Capture the cell that displays the provided text and extract its (x, y) central coordinate. 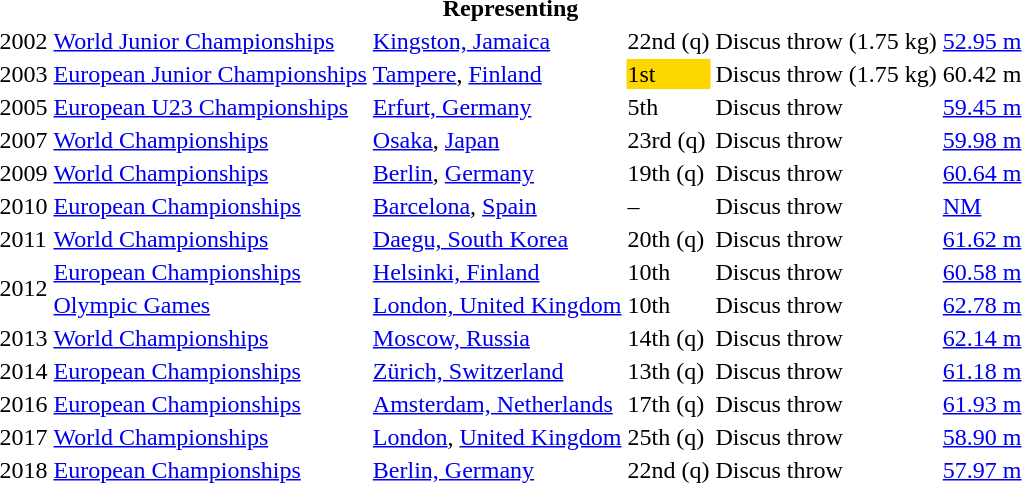
Tampere, Finland (497, 74)
Olympic Games (210, 305)
5th (668, 107)
25th (q) (668, 437)
World Junior Championships (210, 41)
European Junior Championships (210, 74)
17th (q) (668, 404)
19th (q) (668, 173)
23rd (q) (668, 140)
20th (q) (668, 239)
14th (q) (668, 338)
22nd (q) (668, 41)
Osaka, Japan (497, 140)
Daegu, South Korea (497, 239)
Kingston, Jamaica (497, 41)
Moscow, Russia (497, 338)
Berlin, Germany (497, 173)
Amsterdam, Netherlands (497, 404)
– (668, 206)
Erfurt, Germany (497, 107)
Helsinki, Finland (497, 272)
13th (q) (668, 371)
Zürich, Switzerland (497, 371)
Barcelona, Spain (497, 206)
European U23 Championships (210, 107)
1st (668, 74)
